Capture the cell that displays the provided text and extract its [X, Y] central coordinate. 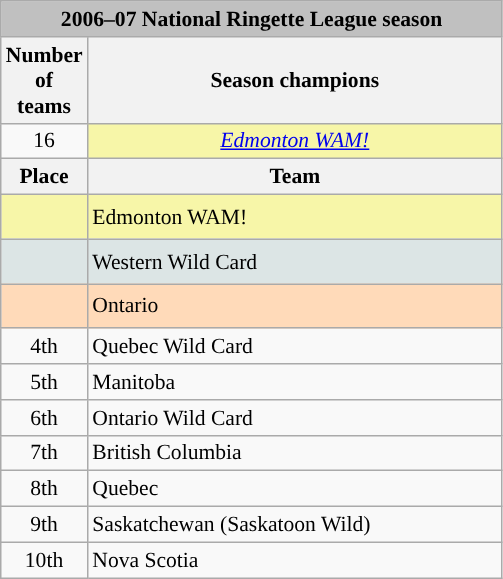
Manitoba [294, 382]
Number of teams [44, 80]
8th [44, 489]
16 [44, 141]
10th [44, 560]
2006–07 National Ringette League season [252, 19]
British Columbia [294, 453]
Western Wild Card [294, 262]
9th [44, 525]
Nova Scotia [294, 560]
7th [44, 453]
Quebec Wild Card [294, 347]
5th [44, 382]
4th [44, 347]
Quebec [294, 489]
Ontario Wild Card [294, 418]
6th [44, 418]
Team [294, 177]
Ontario [294, 306]
Saskatchewan (Saskatoon Wild) [294, 525]
Season champions [294, 80]
Place [44, 177]
